Output the [X, Y] coordinate of the center of the cell containing the given text.  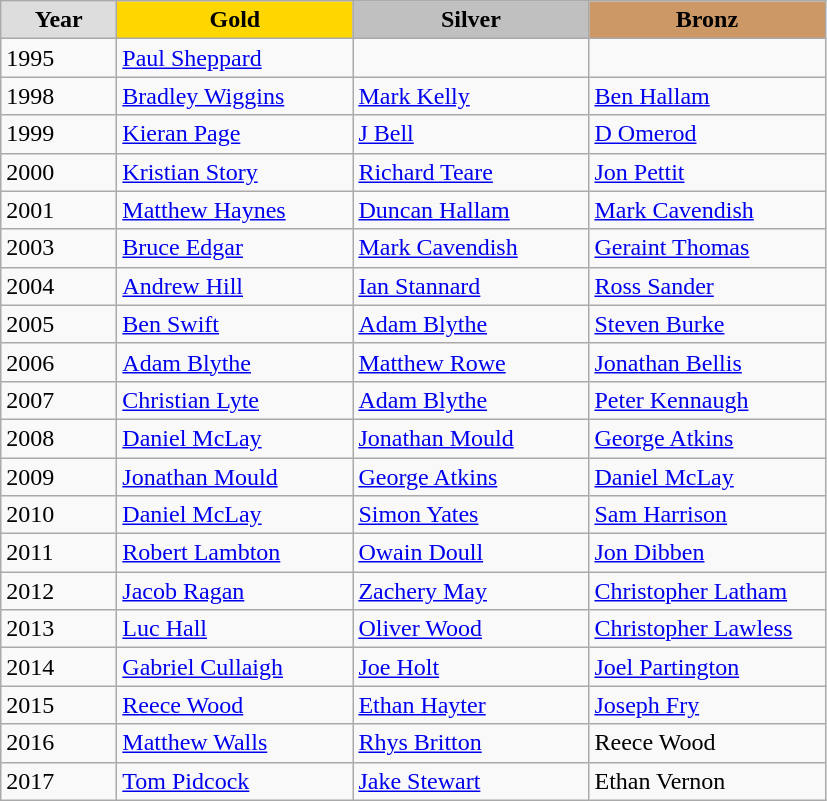
Kristian Story [235, 172]
Paul Sheppard [235, 58]
2005 [59, 324]
Zachery May [471, 591]
Joel Partington [707, 667]
Oliver Wood [471, 629]
Geraint Thomas [707, 248]
Sam Harrison [707, 515]
Bruce Edgar [235, 248]
2000 [59, 172]
Bradley Wiggins [235, 96]
Steven Burke [707, 324]
Andrew Hill [235, 286]
Matthew Walls [235, 743]
Christopher Lawless [707, 629]
Simon Yates [471, 515]
Ross Sander [707, 286]
Peter Kennaugh [707, 400]
2008 [59, 438]
Christopher Latham [707, 591]
Joe Holt [471, 667]
Ian Stannard [471, 286]
Mark Kelly [471, 96]
Kieran Page [235, 134]
2007 [59, 400]
Silver [471, 20]
Matthew Rowe [471, 362]
2011 [59, 553]
Christian Lyte [235, 400]
Robert Lambton [235, 553]
Jon Pettit [707, 172]
Jonathan Bellis [707, 362]
Richard Teare [471, 172]
Matthew Haynes [235, 210]
Bronz [707, 20]
D Omerod [707, 134]
Ben Swift [235, 324]
1999 [59, 134]
2017 [59, 781]
Jacob Ragan [235, 591]
1998 [59, 96]
2004 [59, 286]
Joseph Fry [707, 705]
J Bell [471, 134]
Tom Pidcock [235, 781]
1995 [59, 58]
2014 [59, 667]
2006 [59, 362]
2009 [59, 477]
2013 [59, 629]
Ben Hallam [707, 96]
Owain Doull [471, 553]
Rhys Britton [471, 743]
2016 [59, 743]
Duncan Hallam [471, 210]
2010 [59, 515]
Ethan Vernon [707, 781]
Gold [235, 20]
Year [59, 20]
Jon Dibben [707, 553]
Jake Stewart [471, 781]
2001 [59, 210]
Ethan Hayter [471, 705]
2003 [59, 248]
Gabriel Cullaigh [235, 667]
Luc Hall [235, 629]
2012 [59, 591]
2015 [59, 705]
